Return the (x, y) coordinate for the center point of the cell that contains the specified text.  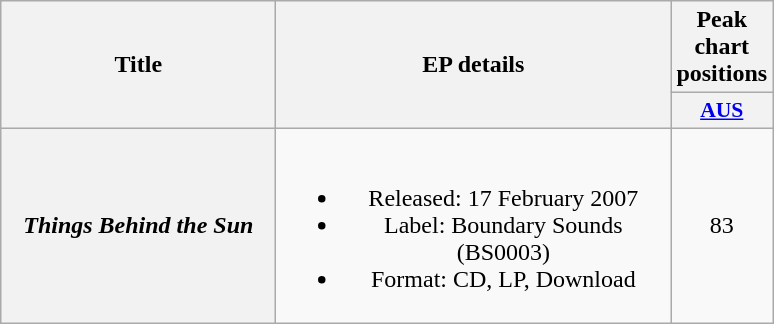
83 (722, 225)
AUS (722, 111)
Released: 17 February 2007Label: Boundary Sounds (BS0003)Format: CD, LP, Download (474, 225)
EP details (474, 65)
Title (138, 65)
Peak chart positions (722, 47)
Things Behind the Sun (138, 225)
